Search for the cell housing the specified text and yield its (x, y) center coordinate. 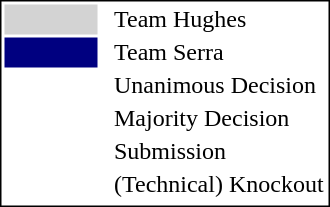
Unanimous Decision (218, 85)
Team Hughes (218, 19)
(Technical) Knockout (218, 185)
Majority Decision (218, 119)
Submission (218, 151)
Team Serra (218, 53)
